Provide the (x, y) coordinate of the cell's center where the given text is located.  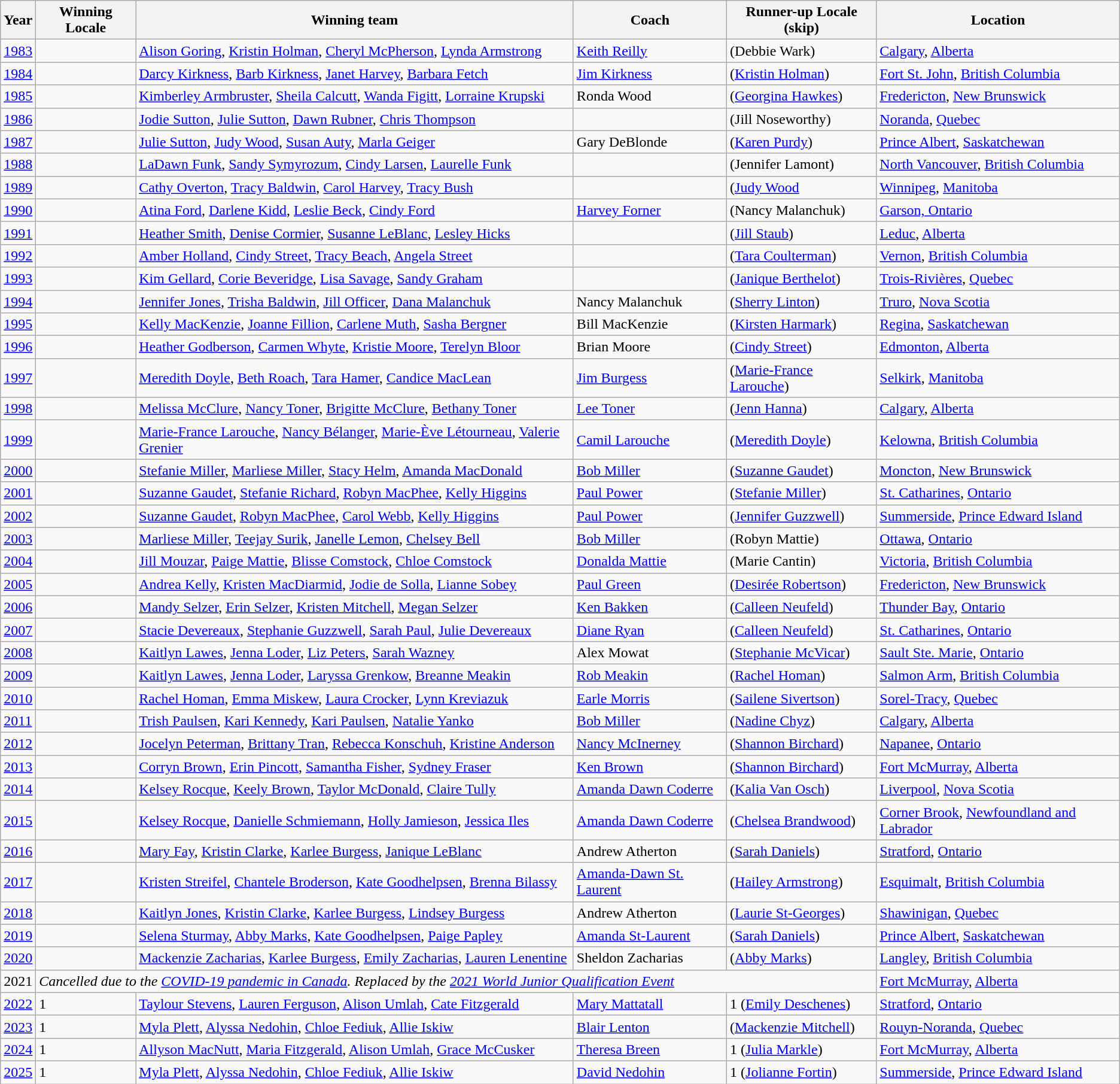
1999 (18, 439)
Fort St. John, British Columbia (998, 74)
Amanda-Dawn St. Laurent (650, 882)
Trois-Rivières, Quebec (998, 278)
1998 (18, 409)
2013 (18, 767)
Rob Meakin (650, 675)
(Debbie Wark) (802, 51)
(Stefanie Miller) (802, 493)
2001 (18, 493)
2022 (18, 1004)
Sheldon Zacharias (650, 958)
Harvey Forner (650, 210)
Julie Sutton, Judy Wood, Susan Auty, Marla Geiger (355, 142)
2024 (18, 1049)
Gary DeBlonde (650, 142)
2018 (18, 913)
Corryn Brown, Erin Pincott, Samantha Fisher, Sydney Fraser (355, 767)
Brian Moore (650, 347)
Kaitlyn Lawes, Jenna Loder, Laryssa Grenkow, Breanne Meakin (355, 675)
Amber Holland, Cindy Street, Tracy Beach, Angela Street (355, 256)
Regina, Saskatchewan (998, 324)
2014 (18, 790)
Vernon, British Columbia (998, 256)
2004 (18, 561)
2010 (18, 699)
Kelly MacKenzie, Joanne Fillion, Carlene Muth, Sasha Bergner (355, 324)
Jodie Sutton, Julie Sutton, Dawn Rubner, Chris Thompson (355, 119)
Edmonton, Alberta (998, 347)
Camil Larouche (650, 439)
Ken Bakken (650, 607)
(Hailey Armstrong) (802, 882)
Runner-up Locale (skip) (802, 20)
2006 (18, 607)
(Suzanne Gaudet) (802, 470)
Sault Ste. Marie, Ontario (998, 652)
1983 (18, 51)
Keith Reilly (650, 51)
(Marie-France Larouche) (802, 378)
(Mackenzie Mitchell) (802, 1027)
Year (18, 20)
Cancelled due to the COVID-19 pandemic in Canada. Replaced by the 2021 World Junior Qualification Event (456, 981)
Jim Kirkness (650, 74)
2005 (18, 584)
Earle Morris (650, 699)
Taylour Stevens, Lauren Ferguson, Alison Umlah, Cate Fitzgerald (355, 1004)
Mary Fay, Kristin Clarke, Karlee Burgess, Janique LeBlanc (355, 851)
Andrea Kelly, Kristen MacDiarmid, Jodie de Solla, Lianne Sobey (355, 584)
Ottawa, Ontario (998, 539)
Rachel Homan, Emma Miskew, Laura Crocker, Lynn Kreviazuk (355, 699)
Suzanne Gaudet, Stefanie Richard, Robyn MacPhee, Kelly Higgins (355, 493)
(Stephanie McVicar) (802, 652)
(Marie Cantin) (802, 561)
Suzanne Gaudet, Robyn MacPhee, Carol Webb, Kelly Higgins (355, 516)
Noranda, Quebec (998, 119)
2020 (18, 958)
Kim Gellard, Corie Beveridge, Lisa Savage, Sandy Graham (355, 278)
Trish Paulsen, Kari Kennedy, Kari Paulsen, Natalie Yanko (355, 721)
Meredith Doyle, Beth Roach, Tara Hamer, Candice MacLean (355, 378)
Blair Lenton (650, 1027)
North Vancouver, British Columbia (998, 165)
Location (998, 20)
1994 (18, 301)
(Jill Noseworthy) (802, 119)
(Georgina Hawkes) (802, 96)
2003 (18, 539)
(Meredith Doyle) (802, 439)
(Abby Marks) (802, 958)
Kaitlyn Jones, Kristin Clarke, Karlee Burgess, Lindsey Burgess (355, 913)
Winnipeg, Manitoba (998, 187)
2025 (18, 1072)
David Nedohin (650, 1072)
Jennifer Jones, Trisha Baldwin, Jill Officer, Dana Malanchuk (355, 301)
Kimberley Armbruster, Sheila Calcutt, Wanda Figitt, Lorraine Krupski (355, 96)
(Jennifer Lamont) (802, 165)
Cathy Overton, Tracy Baldwin, Carol Harvey, Tracy Bush (355, 187)
(Chelsea Brandwood) (802, 820)
Victoria, British Columbia (998, 561)
Theresa Breen (650, 1049)
(Kirsten Harmark) (802, 324)
2000 (18, 470)
1987 (18, 142)
1990 (18, 210)
Leduc, Alberta (998, 233)
1989 (18, 187)
Ken Brown (650, 767)
(Desirée Robertson) (802, 584)
(Jill Staub) (802, 233)
(Rachel Homan) (802, 675)
Kelsey Rocque, Keely Brown, Taylor McDonald, Claire Tully (355, 790)
1993 (18, 278)
Rouyn-Noranda, Quebec (998, 1027)
Kelowna, British Columbia (998, 439)
(Janique Berthelot) (802, 278)
Coach (650, 20)
Mary Mattatall (650, 1004)
(Judy Wood (802, 187)
(Kristin Holman) (802, 74)
(Cindy Street) (802, 347)
1 (Jolianne Fortin) (802, 1072)
Winning Locale (86, 20)
Amanda St-Laurent (650, 936)
Ronda Wood (650, 96)
(Karen Purdy) (802, 142)
2015 (18, 820)
Bill MacKenzie (650, 324)
Allyson MacNutt, Maria Fitzgerald, Alison Umlah, Grace McCusker (355, 1049)
Heather Smith, Denise Cormier, Susanne LeBlanc, Lesley Hicks (355, 233)
1988 (18, 165)
1996 (18, 347)
Heather Godberson, Carmen Whyte, Kristie Moore, Terelyn Bloor (355, 347)
Garson, Ontario (998, 210)
(Jennifer Guzzwell) (802, 516)
2009 (18, 675)
Jocelyn Peterman, Brittany Tran, Rebecca Konschuh, Kristine Anderson (355, 744)
Mandy Selzer, Erin Selzer, Kristen Mitchell, Megan Selzer (355, 607)
1984 (18, 74)
2011 (18, 721)
1992 (18, 256)
2016 (18, 851)
2021 (18, 981)
Lee Toner (650, 409)
1995 (18, 324)
Melissa McClure, Nancy Toner, Brigitte McClure, Bethany Toner (355, 409)
1 (Julia Markle) (802, 1049)
(Robyn Mattie) (802, 539)
Darcy Kirkness, Barb Kirkness, Janet Harvey, Barbara Fetch (355, 74)
(Nadine Chyz) (802, 721)
2002 (18, 516)
Alison Goring, Kristin Holman, Cheryl McPherson, Lynda Armstrong (355, 51)
Kelsey Rocque, Danielle Schmiemann, Holly Jamieson, Jessica Iles (355, 820)
Alex Mowat (650, 652)
Moncton, New Brunswick (998, 470)
(Tara Coulterman) (802, 256)
2007 (18, 630)
Corner Brook, Newfoundland and Labrador (998, 820)
Winning team (355, 20)
2008 (18, 652)
Nancy Malanchuk (650, 301)
Kaitlyn Lawes, Jenna Loder, Liz Peters, Sarah Wazney (355, 652)
Diane Ryan (650, 630)
Salmon Arm, British Columbia (998, 675)
Shawinigan, Quebec (998, 913)
Paul Green (650, 584)
(Kalia Van Osch) (802, 790)
1 (Emily Deschenes) (802, 1004)
Stefanie Miller, Marliese Miller, Stacy Helm, Amanda MacDonald (355, 470)
Mackenzie Zacharias, Karlee Burgess, Emily Zacharias, Lauren Lenentine (355, 958)
Langley, British Columbia (998, 958)
Esquimalt, British Columbia (998, 882)
Truro, Nova Scotia (998, 301)
2017 (18, 882)
Marie-France Larouche, Nancy Bélanger, Marie-Ève Létourneau, Valerie Grenier (355, 439)
LaDawn Funk, Sandy Symyrozum, Cindy Larsen, Laurelle Funk (355, 165)
Donalda Mattie (650, 561)
(Nancy Malanchuk) (802, 210)
Thunder Bay, Ontario (998, 607)
Jill Mouzar, Paige Mattie, Blisse Comstock, Chloe Comstock (355, 561)
Nancy McInerney (650, 744)
Stacie Devereaux, Stephanie Guzzwell, Sarah Paul, Julie Devereaux (355, 630)
1985 (18, 96)
Liverpool, Nova Scotia (998, 790)
1997 (18, 378)
2012 (18, 744)
Selena Sturmay, Abby Marks, Kate Goodhelpsen, Paige Papley (355, 936)
Atina Ford, Darlene Kidd, Leslie Beck, Cindy Ford (355, 210)
1991 (18, 233)
Kristen Streifel, Chantele Broderson, Kate Goodhelpsen, Brenna Bilassy (355, 882)
(Sherry Linton) (802, 301)
1986 (18, 119)
(Sailene Sivertson) (802, 699)
2023 (18, 1027)
Marliese Miller, Teejay Surik, Janelle Lemon, Chelsey Bell (355, 539)
Selkirk, Manitoba (998, 378)
(Laurie St-Georges) (802, 913)
Jim Burgess (650, 378)
(Jenn Hanna) (802, 409)
Napanee, Ontario (998, 744)
2019 (18, 936)
Sorel-Tracy, Quebec (998, 699)
